Return (X, Y) of the center of cell containing provided text 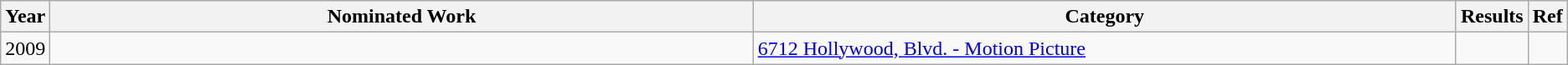
Results (1492, 17)
Ref (1548, 17)
Year (25, 17)
Category (1104, 17)
2009 (25, 48)
6712 Hollywood, Blvd. - Motion Picture (1104, 48)
Nominated Work (402, 17)
